Output the [x, y] coordinate of the center of the cell containing the given text.  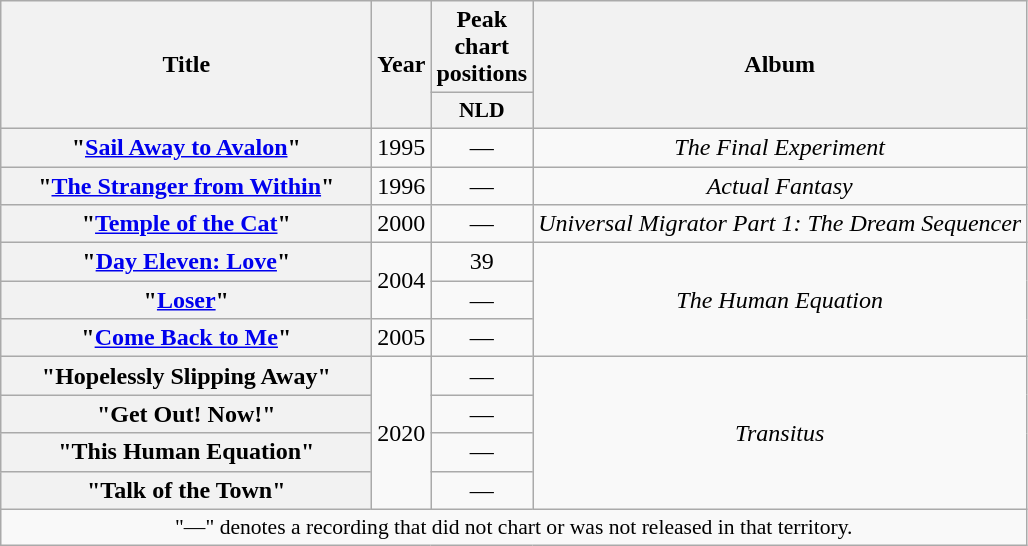
"Come Back to Me" [186, 338]
Album [780, 65]
"This Human Equation" [186, 452]
NLD [482, 111]
Title [186, 65]
"Get Out! Now!" [186, 414]
1996 [402, 185]
"Talk of the Town" [186, 490]
2004 [402, 281]
2020 [402, 433]
"Hopelessly Slipping Away" [186, 376]
Year [402, 65]
1995 [402, 147]
2005 [402, 338]
2000 [402, 224]
Actual Fantasy [780, 185]
"Sail Away to Avalon" [186, 147]
Universal Migrator Part 1: The Dream Sequencer [780, 224]
"Loser" [186, 300]
"Temple of the Cat" [186, 224]
Peak chart positions [482, 47]
"—" denotes a recording that did not chart or was not released in that territory. [514, 527]
"The Stranger from Within" [186, 185]
The Human Equation [780, 300]
"Day Eleven: Love" [186, 262]
39 [482, 262]
Transitus [780, 433]
The Final Experiment [780, 147]
